Identify which cell holds the provided text, then report its (x, y) central coordinate. 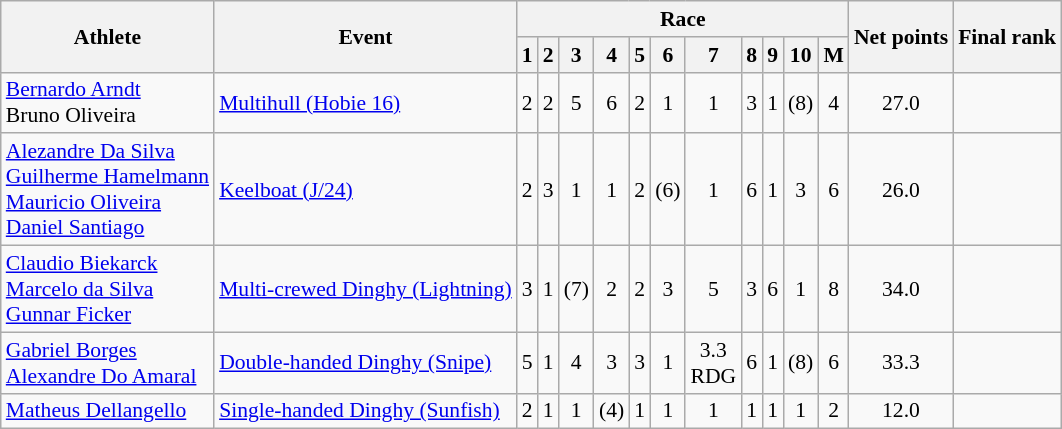
Matheus Dellangello (108, 411)
Net points (901, 36)
M (834, 55)
Athlete (108, 36)
26.0 (901, 190)
Claudio BiekarckMarcelo da SilvaGunnar Ficker (108, 290)
(6) (668, 190)
Keelboat (J/24) (366, 190)
Multihull (Hobie 16) (366, 102)
10 (800, 55)
7 (713, 55)
(4) (612, 411)
Gabriel BorgesAlexandre Do Amaral (108, 362)
Multi-crewed Dinghy (Lightning) (366, 290)
12.0 (901, 411)
9 (772, 55)
Alezandre Da SilvaGuilherme HamelmannMauricio OliveiraDaniel Santiago (108, 190)
3.3RDG (713, 362)
(7) (576, 290)
Single-handed Dinghy (Sunfish) (366, 411)
Double-handed Dinghy (Snipe) (366, 362)
27.0 (901, 102)
Bernardo ArndtBruno Oliveira (108, 102)
Race (683, 19)
Final rank (1007, 36)
34.0 (901, 290)
Event (366, 36)
33.3 (901, 362)
